Return the [x, y] coordinate for the center point of the cell that contains the specified text.  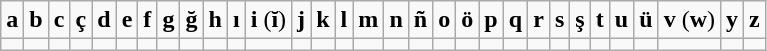
k [323, 20]
j [302, 20]
ü [646, 20]
o [444, 20]
a [12, 20]
g [168, 20]
h [215, 20]
f [148, 20]
y [732, 20]
d [104, 20]
ñ [420, 20]
p [491, 20]
b [36, 20]
ö [468, 20]
r [539, 20]
m [368, 20]
ı [236, 20]
v (w) [689, 20]
n [396, 20]
t [600, 20]
s [559, 20]
q [515, 20]
ç [81, 20]
l [344, 20]
c [59, 20]
ş [580, 20]
u [621, 20]
e [127, 20]
z [755, 20]
ğ [192, 20]
i (ĭ) [268, 20]
